Extract the (x, y) coordinate from the center of the cell holding the provided text.  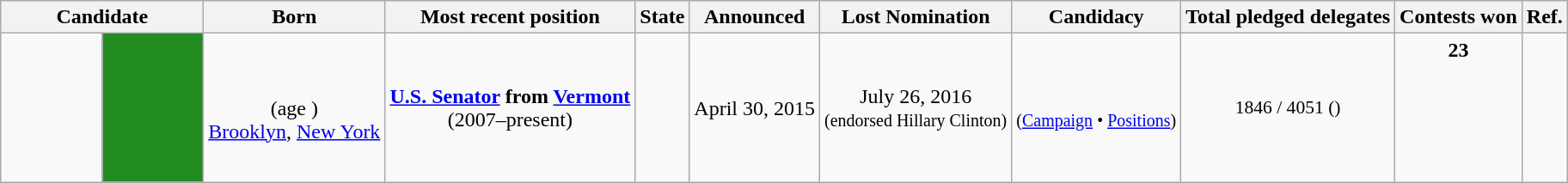
U.S. Senator from Vermont (2007–present) (511, 108)
Total pledged delegates (1288, 17)
Lost Nomination (916, 17)
(age ) Brooklyn, New York (294, 108)
23 (1459, 108)
Announced (755, 17)
Born (294, 17)
Most recent position (511, 17)
(Campaign • Positions) (1097, 108)
State (662, 17)
July 26, 2016(endorsed Hillary Clinton) (916, 108)
Contests won (1459, 17)
1846 / 4051 () (1288, 108)
Ref. (1544, 17)
Candidate (102, 17)
Candidacy (1097, 17)
April 30, 2015 (755, 108)
